Identify which cell holds the provided text, then report its [X, Y] central coordinate. 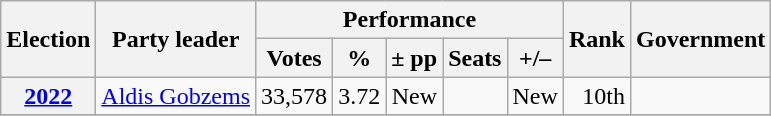
Votes [294, 58]
33,578 [294, 96]
Seats [475, 58]
Government [700, 39]
± pp [414, 58]
% [360, 58]
10th [596, 96]
2022 [48, 96]
Election [48, 39]
Aldis Gobzems [176, 96]
+/– [535, 58]
Rank [596, 39]
Party leader [176, 39]
3.72 [360, 96]
Performance [410, 20]
